Scan for the cell matching the given text and deliver its [x, y] coordinate at center. 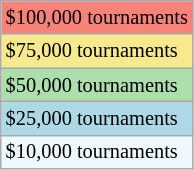
$50,000 tournaments [97, 85]
$75,000 tournaments [97, 51]
$100,000 tournaments [97, 17]
$25,000 tournaments [97, 118]
$10,000 tournaments [97, 152]
